Search for the cell housing the specified text and yield its (x, y) center coordinate. 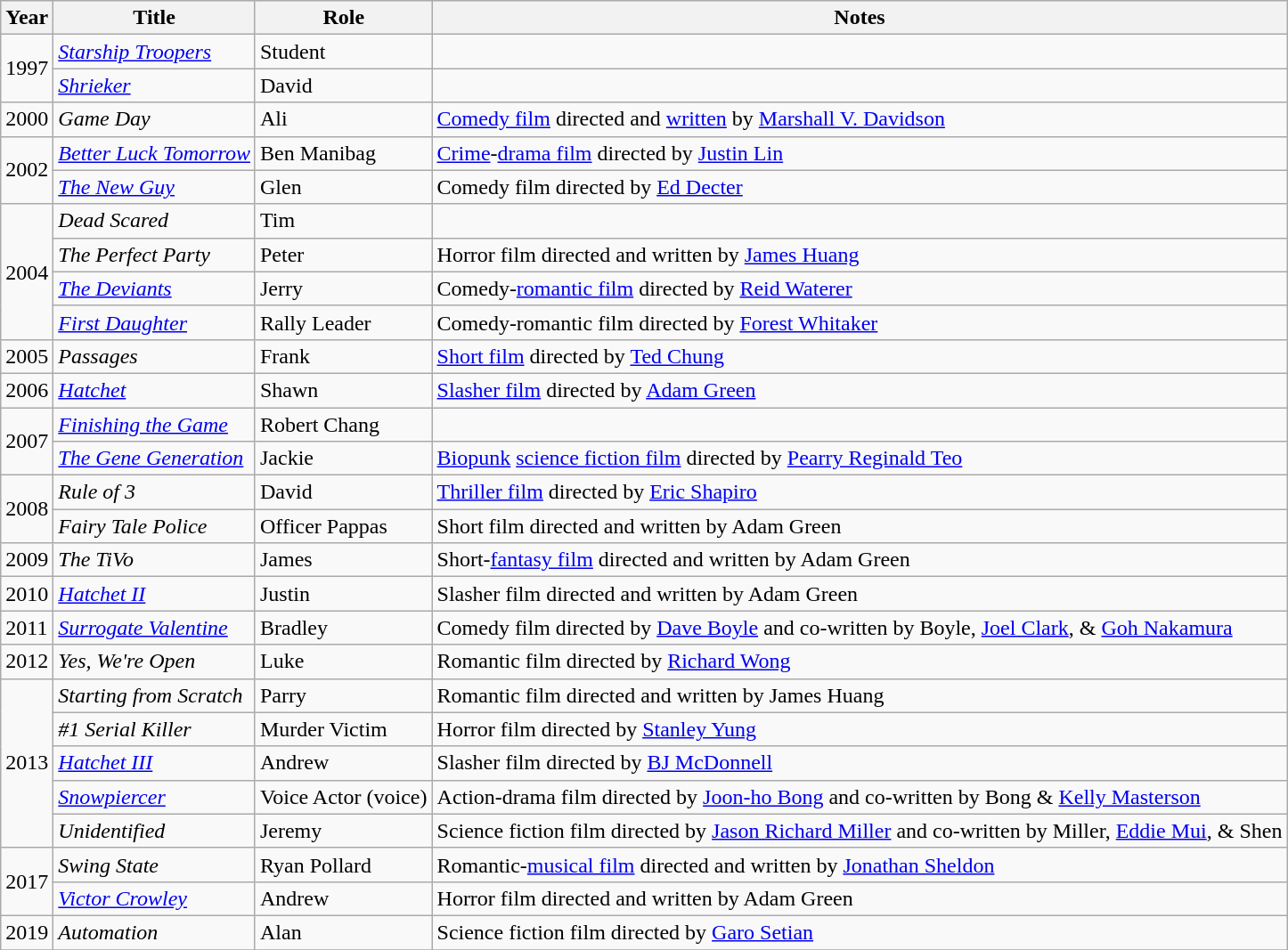
Romantic film directed by Richard Wong (860, 662)
Finishing the Game (155, 425)
#1 Serial Killer (155, 729)
2011 (27, 628)
2000 (27, 119)
2019 (27, 932)
2004 (27, 272)
Short film directed by Ted Chung (860, 356)
Frank (344, 356)
Starting from Scratch (155, 695)
Crime-drama film directed by Justin Lin (860, 153)
Hatchet II (155, 594)
Short-fantasy film directed and written by Adam Green (860, 560)
Unidentified (155, 831)
Comedy film directed by Dave Boyle and co-written by Boyle, Joel Clark, & Goh Nakamura (860, 628)
The Perfect Party (155, 255)
Biopunk science fiction film directed by Pearry Reginald Teo (860, 459)
The Deviants (155, 288)
Fairy Tale Police (155, 526)
Ben Manibag (344, 153)
Game Day (155, 119)
Slasher film directed by Adam Green (860, 390)
Science fiction film directed by Jason Richard Miller and co-written by Miller, Eddie Mui, & Shen (860, 831)
Snowpiercer (155, 797)
2005 (27, 356)
Victor Crowley (155, 898)
Horror film directed and written by James Huang (860, 255)
James (344, 560)
Voice Actor (voice) (344, 797)
Title (155, 18)
Hatchet (155, 390)
The TiVo (155, 560)
Hatchet III (155, 763)
Jerry (344, 288)
Murder Victim (344, 729)
Slasher film directed and written by Adam Green (860, 594)
Dead Scared (155, 221)
Starship Troopers (155, 52)
Luke (344, 662)
2017 (27, 881)
Thriller film directed by Eric Shapiro (860, 492)
2012 (27, 662)
Action-drama film directed by Joon-ho Bong and co-written by Bong & Kelly Masterson (860, 797)
Glen (344, 187)
Shawn (344, 390)
Jackie (344, 459)
Passages (155, 356)
Year (27, 18)
First Daughter (155, 322)
Parry (344, 695)
Alan (344, 932)
Comedy-romantic film directed by Reid Waterer (860, 288)
Comedy film directed by Ed Decter (860, 187)
2006 (27, 390)
Shrieker (155, 85)
Swing State (155, 865)
Comedy-romantic film directed by Forest Whitaker (860, 322)
Justin (344, 594)
2008 (27, 509)
Rally Leader (344, 322)
Ryan Pollard (344, 865)
Horror film directed and written by Adam Green (860, 898)
Science fiction film directed by Garo Setian (860, 932)
Better Luck Tomorrow (155, 153)
Tim (344, 221)
Romantic-musical film directed and written by Jonathan Sheldon (860, 865)
2010 (27, 594)
The Gene Generation (155, 459)
Officer Pappas (344, 526)
Notes (860, 18)
1997 (27, 69)
Slasher film directed by BJ McDonnell (860, 763)
Surrogate Valentine (155, 628)
Role (344, 18)
Horror film directed by Stanley Yung (860, 729)
Peter (344, 255)
Comedy film directed and written by Marshall V. Davidson (860, 119)
Rule of 3 (155, 492)
2013 (27, 763)
2009 (27, 560)
Robert Chang (344, 425)
Bradley (344, 628)
Romantic film directed and written by James Huang (860, 695)
Short film directed and written by Adam Green (860, 526)
Student (344, 52)
Ali (344, 119)
The New Guy (155, 187)
2002 (27, 170)
Automation (155, 932)
Yes, We're Open (155, 662)
Jeremy (344, 831)
2007 (27, 442)
